Capture the cell that displays the provided text and extract its [x, y] central coordinate. 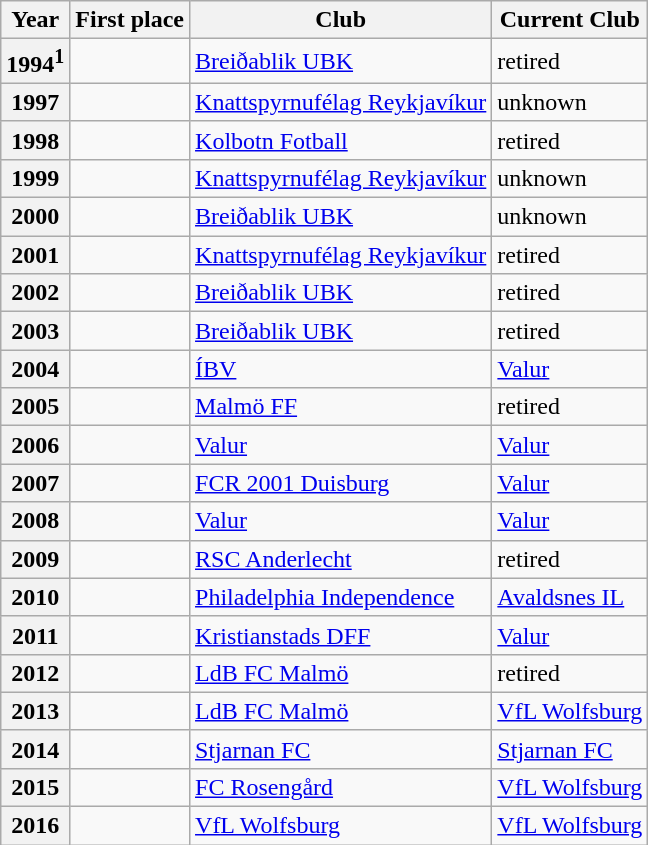
Avaldsnes IL [570, 597]
2002 [36, 293]
RSC Anderlecht [341, 559]
2012 [36, 673]
1997 [36, 102]
2016 [36, 826]
Kolbotn Fotball [341, 140]
Malmö FF [341, 407]
2008 [36, 521]
1998 [36, 140]
First place [130, 20]
Philadelphia Independence [341, 597]
2014 [36, 749]
2001 [36, 255]
2006 [36, 445]
Current Club [570, 20]
1999 [36, 178]
ÍBV [341, 369]
2009 [36, 559]
2011 [36, 635]
2000 [36, 217]
FC Rosengård [341, 787]
Club [341, 20]
2005 [36, 407]
Kristianstads DFF [341, 635]
2007 [36, 483]
2015 [36, 787]
19941 [36, 62]
Year [36, 20]
2004 [36, 369]
FCR 2001 Duisburg [341, 483]
2013 [36, 711]
2010 [36, 597]
2003 [36, 331]
